Pinpoint the cell where the given text exists, returning its (X, Y) midpoint coordinate. 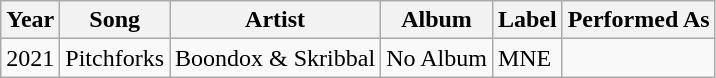
Boondox & Skribbal (276, 58)
2021 (30, 58)
Year (30, 20)
Album (437, 20)
Pitchforks (115, 58)
Label (527, 20)
Song (115, 20)
MNE (527, 58)
No Album (437, 58)
Performed As (638, 20)
Artist (276, 20)
